Provide the (x, y) coordinate of the cell's center where the given text is located.  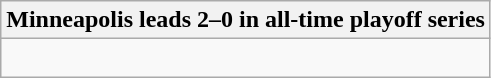
Minneapolis leads 2–0 in all-time playoff series (246, 20)
